Return (X, Y) of the center of cell containing provided text 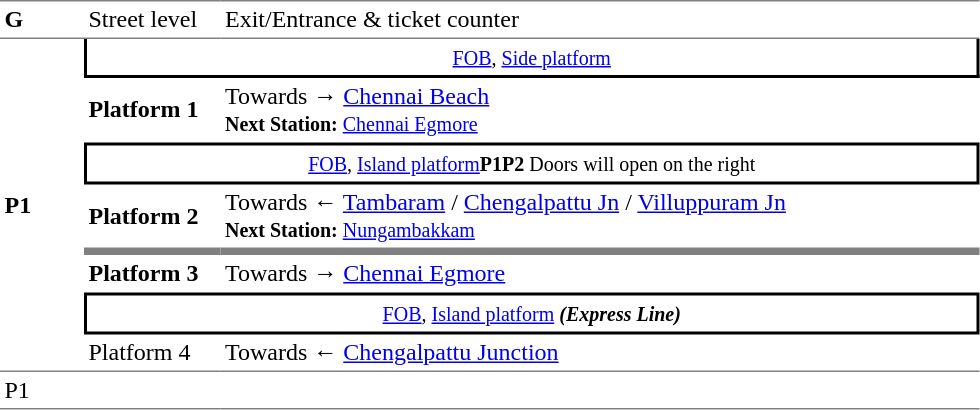
Towards ← Tambaram / Chengalpattu Jn / Villuppuram JnNext Station: Nungambakkam (600, 219)
FOB, Island platformP1P2 Doors will open on the right (532, 163)
Street level (152, 20)
Exit/Entrance & ticket counter (600, 20)
Platform 2 (152, 219)
Platform 3 (152, 274)
Platform 1 (152, 110)
FOB, Island platform (Express Line) (532, 313)
G (42, 20)
Towards ← Chengalpattu Junction (600, 353)
Towards → Chennai BeachNext Station: Chennai Egmore (600, 110)
Platform 4 (152, 353)
FOB, Side platform (532, 58)
Towards → Chennai Egmore (600, 274)
